Return the (X, Y) coordinate for the center point of the cell that contains the specified text.  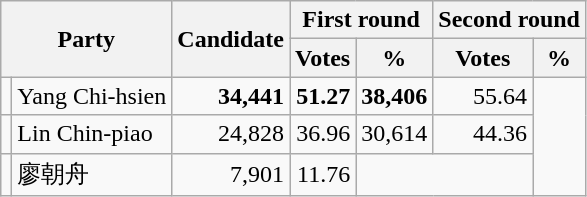
7,901 (231, 174)
Candidate (231, 39)
Second round (510, 20)
36.96 (323, 134)
24,828 (231, 134)
38,406 (394, 96)
34,441 (231, 96)
55.64 (483, 96)
11.76 (323, 174)
51.27 (323, 96)
First round (362, 20)
Party (86, 39)
30,614 (394, 134)
44.36 (483, 134)
Yang Chi-hsien (92, 96)
廖朝舟 (92, 174)
Lin Chin-piao (92, 134)
